Locate the cell with the specified text and output its (x, y) center coordinate. 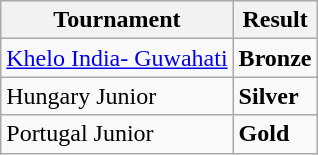
Result (275, 20)
Silver (275, 96)
Gold (275, 134)
Portugal Junior (117, 134)
Tournament (117, 20)
Khelo India- Guwahati (117, 58)
Bronze (275, 58)
Hungary Junior (117, 96)
